Identify which cell holds the provided text, then report its [X, Y] central coordinate. 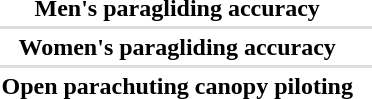
Women's paragliding accuracy [177, 47]
